Locate the cell with the specified text and output its (x, y) center coordinate. 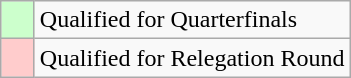
Qualified for Relegation Round (192, 58)
Qualified for Quarterfinals (192, 20)
